Extract the [x, y] coordinate from the center of the cell holding the provided text.  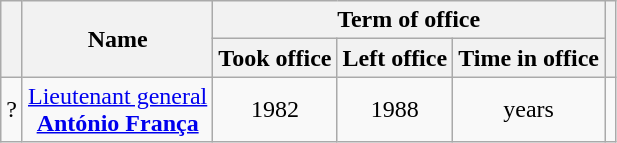
Took office [275, 58]
? [12, 110]
Lieutenant generalAntónio França [117, 110]
Left office [395, 58]
Term of office [409, 20]
years [529, 110]
1988 [395, 110]
Time in office [529, 58]
Name [117, 39]
1982 [275, 110]
